Return [x, y] of the center of cell containing provided text 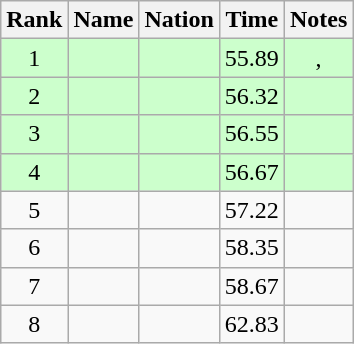
3 [34, 134]
58.35 [252, 248]
Time [252, 20]
58.67 [252, 286]
Rank [34, 20]
, [318, 58]
56.32 [252, 96]
Nation [179, 20]
4 [34, 172]
6 [34, 248]
8 [34, 324]
7 [34, 286]
1 [34, 58]
Notes [318, 20]
56.55 [252, 134]
55.89 [252, 58]
Name [104, 20]
56.67 [252, 172]
57.22 [252, 210]
5 [34, 210]
2 [34, 96]
62.83 [252, 324]
